Identify which cell holds the provided text, then report its (X, Y) central coordinate. 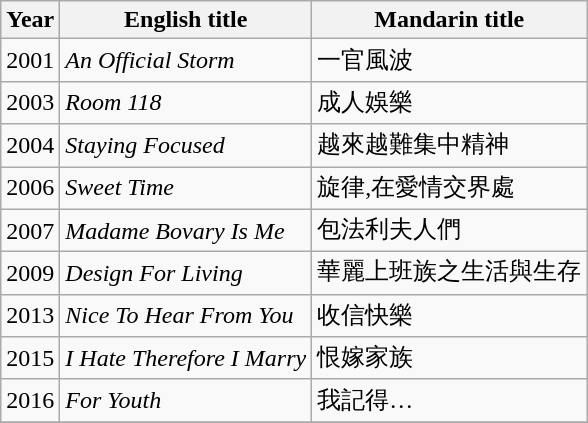
2013 (30, 316)
Room 118 (186, 102)
Nice To Hear From You (186, 316)
English title (186, 20)
Mandarin title (450, 20)
2004 (30, 146)
I Hate Therefore I Marry (186, 358)
恨嫁家族 (450, 358)
華麗上班族之生活與生存 (450, 274)
2007 (30, 230)
Staying Focused (186, 146)
我記得… (450, 400)
一官風波 (450, 60)
Sweet Time (186, 188)
2009 (30, 274)
An Official Storm (186, 60)
成人娛樂 (450, 102)
2006 (30, 188)
Year (30, 20)
Madame Bovary Is Me (186, 230)
2015 (30, 358)
2001 (30, 60)
2003 (30, 102)
越來越難集中精神 (450, 146)
收信快樂 (450, 316)
Design For Living (186, 274)
2016 (30, 400)
旋律,在愛情交界處 (450, 188)
For Youth (186, 400)
包法利夫人們 (450, 230)
